Find where the given text appears and provide that cell's center as (x, y) coordinate. 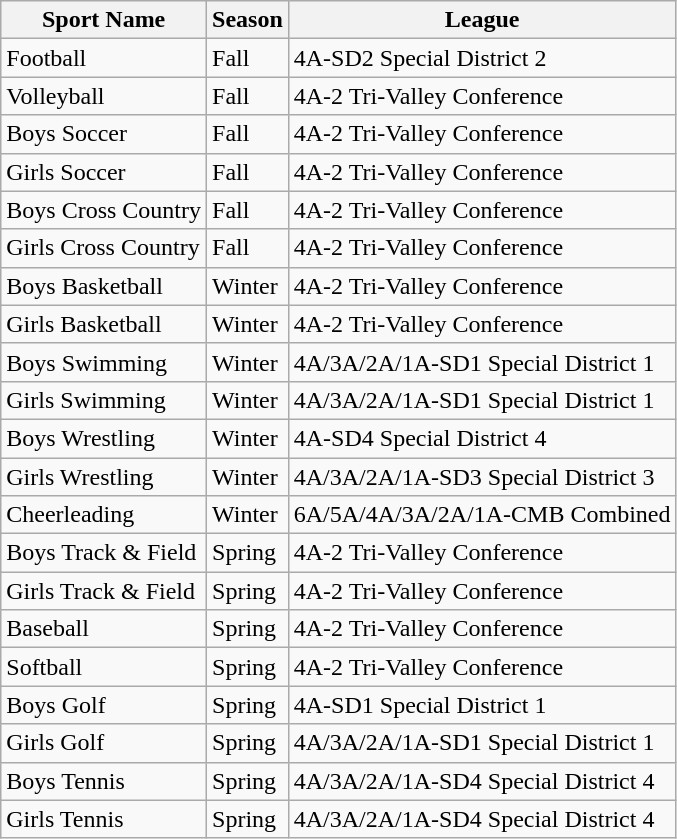
Cheerleading (104, 515)
Girls Swimming (104, 400)
Boys Soccer (104, 134)
Girls Tennis (104, 819)
4A/3A/2A/1A-SD3 Special District 3 (482, 477)
Boys Wrestling (104, 438)
Boys Track & Field (104, 553)
Volleyball (104, 96)
Girls Basketball (104, 324)
Girls Soccer (104, 172)
Football (104, 58)
Girls Cross Country (104, 248)
4A-SD4 Special District 4 (482, 438)
Boys Basketball (104, 286)
Girls Golf (104, 743)
6A/5A/4A/3A/2A/1A-CMB Combined (482, 515)
Season (248, 20)
Softball (104, 667)
Boys Tennis (104, 781)
4A-SD2 Special District 2 (482, 58)
Boys Cross Country (104, 210)
Girls Wrestling (104, 477)
Sport Name (104, 20)
Boys Golf (104, 705)
Boys Swimming (104, 362)
Girls Track & Field (104, 591)
Baseball (104, 629)
League (482, 20)
4A-SD1 Special District 1 (482, 705)
